Extract the (x, y) coordinate from the center of the cell holding the provided text.  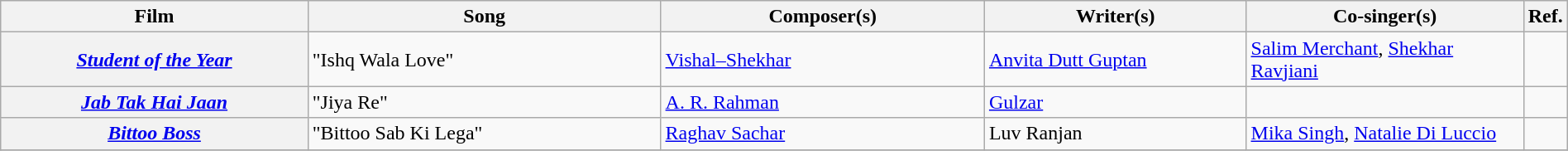
"Bittoo Sab Ki Lega" (485, 134)
Gulzar (1115, 102)
Composer(s) (822, 17)
Co-singer(s) (1384, 17)
Jab Tak Hai Jaan (155, 102)
Raghav Sachar (822, 134)
Writer(s) (1115, 17)
Vishal–Shekhar (822, 60)
"Jiya Re" (485, 102)
Student of the Year (155, 60)
Ref. (1545, 17)
"Ishq Wala Love" (485, 60)
Luv Ranjan (1115, 134)
Salim Merchant, Shekhar Ravjiani (1384, 60)
Film (155, 17)
Anvita Dutt Guptan (1115, 60)
Song (485, 17)
A. R. Rahman (822, 102)
Bittoo Boss (155, 134)
Mika Singh, Natalie Di Luccio (1384, 134)
